Provide the [X, Y] coordinate of the cell's center where the given text is located.  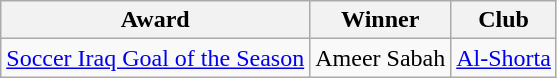
Winner [380, 20]
Ameer Sabah [380, 58]
Award [156, 20]
Club [504, 20]
Al-Shorta [504, 58]
Soccer Iraq Goal of the Season [156, 58]
